Determine the [X, Y] coordinate at the center of the cell enclosing the given text.  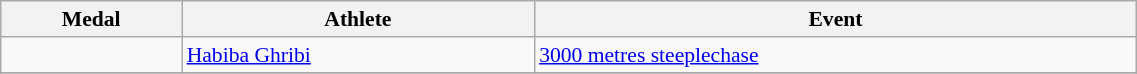
Habiba Ghribi [358, 55]
Medal [92, 19]
Event [836, 19]
3000 metres steeplechase [836, 55]
Athlete [358, 19]
